Search for the cell housing the specified text and yield its (X, Y) center coordinate. 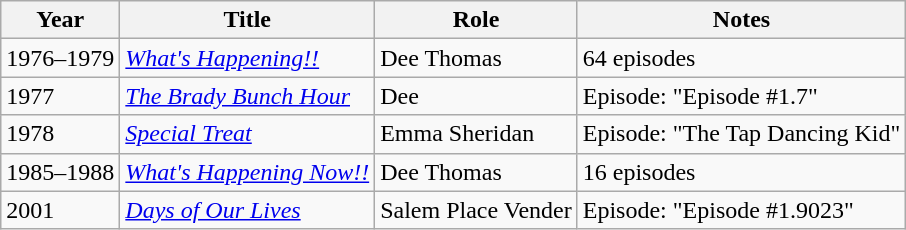
Episode: "Episode #1.9023" (741, 210)
Dee (476, 96)
What's Happening!! (248, 58)
Salem Place Vender (476, 210)
What's Happening Now!! (248, 172)
Year (60, 20)
Special Treat (248, 134)
1976–1979 (60, 58)
Days of Our Lives (248, 210)
Notes (741, 20)
Episode: "The Tap Dancing Kid" (741, 134)
2001 (60, 210)
Role (476, 20)
64 episodes (741, 58)
1978 (60, 134)
16 episodes (741, 172)
1985–1988 (60, 172)
The Brady Bunch Hour (248, 96)
Episode: "Episode #1.7" (741, 96)
Title (248, 20)
Emma Sheridan (476, 134)
1977 (60, 96)
